Detect which cell encompasses the target text, then output its (x, y) center coordinate. 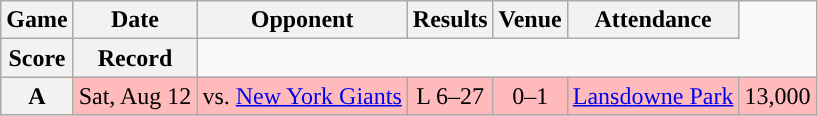
0–1 (530, 96)
Record (135, 58)
Date (135, 20)
Lansdowne Park (653, 96)
Game (37, 20)
Sat, Aug 12 (135, 96)
L 6–27 (450, 96)
Results (450, 20)
Venue (530, 20)
A (37, 96)
Score (37, 58)
Opponent (302, 20)
13,000 (778, 96)
vs. New York Giants (302, 96)
Attendance (653, 20)
